Return the [X, Y] coordinate for the center point of the cell that contains the specified text.  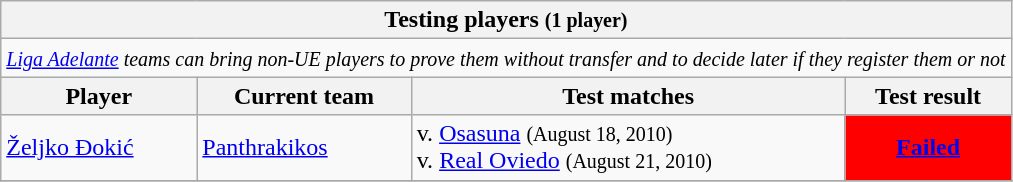
Current team [304, 96]
Failed [928, 148]
Test matches [628, 96]
Liga Adelante teams can bring non-UE players to prove them without transfer and to decide later if they register them or not [506, 58]
Test result [928, 96]
v. Osasuna (August 18, 2010)v. Real Oviedo (August 21, 2010) [628, 148]
Testing players (1 player) [506, 20]
Player [99, 96]
Željko Đokić [99, 148]
Panthrakikos [304, 148]
